For the text-containing cell, return its midpoint in (x, y) coordinate format. 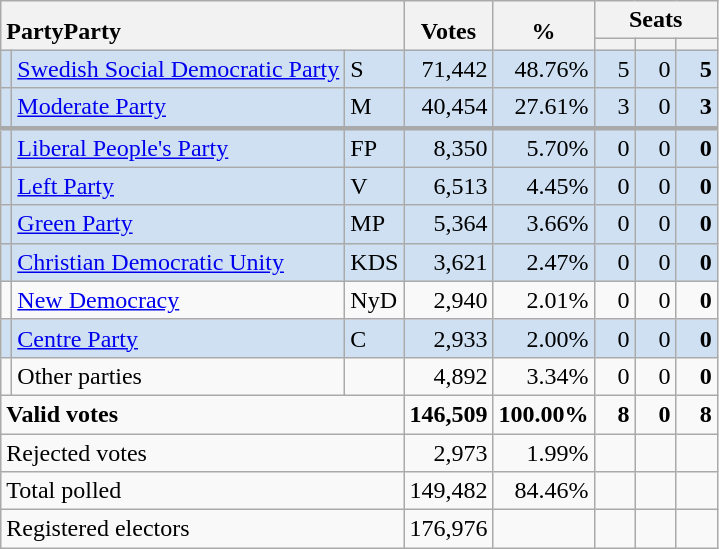
Left Party (178, 186)
2,973 (448, 453)
Other parties (178, 376)
146,509 (448, 414)
3.34% (544, 376)
Seats (656, 20)
2,933 (448, 338)
Votes (448, 26)
5,364 (448, 224)
Green Party (178, 224)
FP (374, 148)
Moderate Party (178, 108)
2,940 (448, 300)
New Democracy (178, 300)
2.01% (544, 300)
V (374, 186)
4,892 (448, 376)
2.47% (544, 262)
176,976 (448, 529)
8,350 (448, 148)
27.61% (544, 108)
149,482 (448, 491)
Rejected votes (202, 453)
M (374, 108)
NyD (374, 300)
Valid votes (202, 414)
6,513 (448, 186)
84.46% (544, 491)
% (544, 26)
3.66% (544, 224)
48.76% (544, 69)
5.70% (544, 148)
Registered electors (202, 529)
PartyParty (202, 26)
S (374, 69)
40,454 (448, 108)
4.45% (544, 186)
KDS (374, 262)
C (374, 338)
3,621 (448, 262)
100.00% (544, 414)
Total polled (202, 491)
MP (374, 224)
71,442 (448, 69)
Swedish Social Democratic Party (178, 69)
Liberal People's Party (178, 148)
1.99% (544, 453)
2.00% (544, 338)
Centre Party (178, 338)
Christian Democratic Unity (178, 262)
